Provide the [x, y] coordinate of the cell's center where the given text is located.  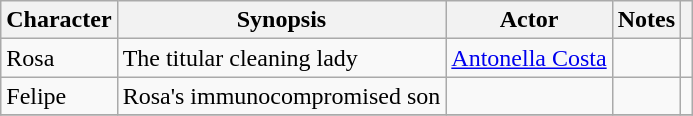
Rosa [59, 58]
Antonella Costa [529, 58]
Character [59, 20]
Notes [646, 20]
Synopsis [282, 20]
Rosa's immunocompromised son [282, 96]
The titular cleaning lady [282, 58]
Felipe [59, 96]
Actor [529, 20]
